Determine the [X, Y] coordinate at the center of the cell enclosing the given text.  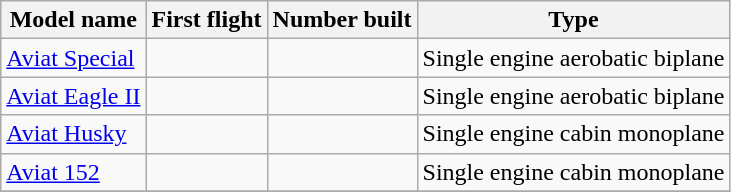
Number built [342, 20]
Model name [74, 20]
Aviat 152 [74, 172]
Aviat Special [74, 58]
Aviat Husky [74, 134]
Type [574, 20]
First flight [206, 20]
Aviat Eagle II [74, 96]
